Detect which cell encompasses the target text, then output its (x, y) center coordinate. 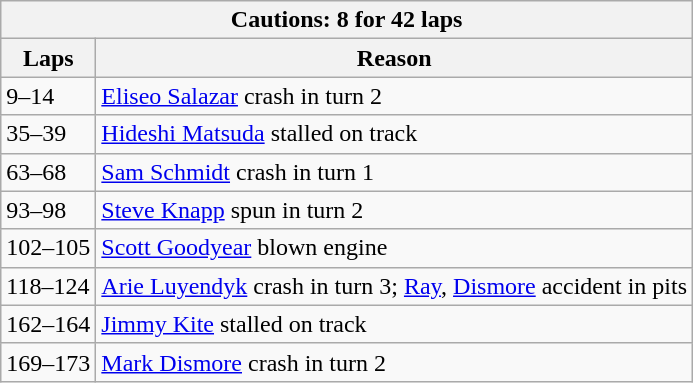
162–164 (48, 324)
35–39 (48, 134)
Jimmy Kite stalled on track (394, 324)
9–14 (48, 96)
102–105 (48, 248)
Reason (394, 58)
Hideshi Matsuda stalled on track (394, 134)
Mark Dismore crash in turn 2 (394, 362)
Arie Luyendyk crash in turn 3; Ray, Dismore accident in pits (394, 286)
Laps (48, 58)
Scott Goodyear blown engine (394, 248)
169–173 (48, 362)
Sam Schmidt crash in turn 1 (394, 172)
Steve Knapp spun in turn 2 (394, 210)
93–98 (48, 210)
118–124 (48, 286)
Cautions: 8 for 42 laps (347, 20)
Eliseo Salazar crash in turn 2 (394, 96)
63–68 (48, 172)
